Pinpoint the cell where the given text exists, returning its [X, Y] midpoint coordinate. 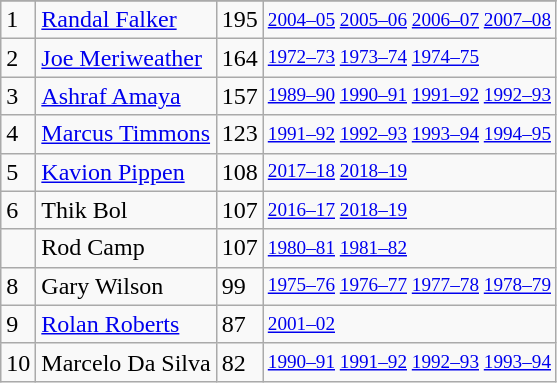
2001–02 [409, 324]
99 [240, 286]
2016–17 2018–19 [409, 210]
164 [240, 58]
Randal Falker [126, 20]
Thik Bol [126, 210]
Rolan Roberts [126, 324]
195 [240, 20]
157 [240, 96]
10 [18, 362]
2 [18, 58]
Joe Meriweather [126, 58]
Gary Wilson [126, 286]
2017–18 2018–19 [409, 172]
Ashraf Amaya [126, 96]
2004–05 2005–06 2006–07 2007–08 [409, 20]
Marcus Timmons [126, 134]
6 [18, 210]
87 [240, 324]
1972–73 1973–74 1974–75 [409, 58]
82 [240, 362]
1 [18, 20]
9 [18, 324]
4 [18, 134]
1980–81 1981–82 [409, 248]
3 [18, 96]
1990–91 1991–92 1992–93 1993–94 [409, 362]
1989–90 1990–91 1991–92 1992–93 [409, 96]
1991–92 1992–93 1993–94 1994–95 [409, 134]
1975–76 1976–77 1977–78 1978–79 [409, 286]
8 [18, 286]
Rod Camp [126, 248]
Kavion Pippen [126, 172]
5 [18, 172]
123 [240, 134]
108 [240, 172]
Marcelo Da Silva [126, 362]
